Return the (X, Y) coordinate for the center point of the cell that contains the specified text.  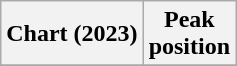
Chart (2023) (72, 34)
Peakposition (189, 34)
